Scan for the cell matching the given text and deliver its (x, y) coordinate at center. 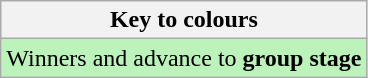
Key to colours (184, 20)
Winners and advance to group stage (184, 58)
